Return the [x, y] coordinate for the center point of the cell that contains the specified text.  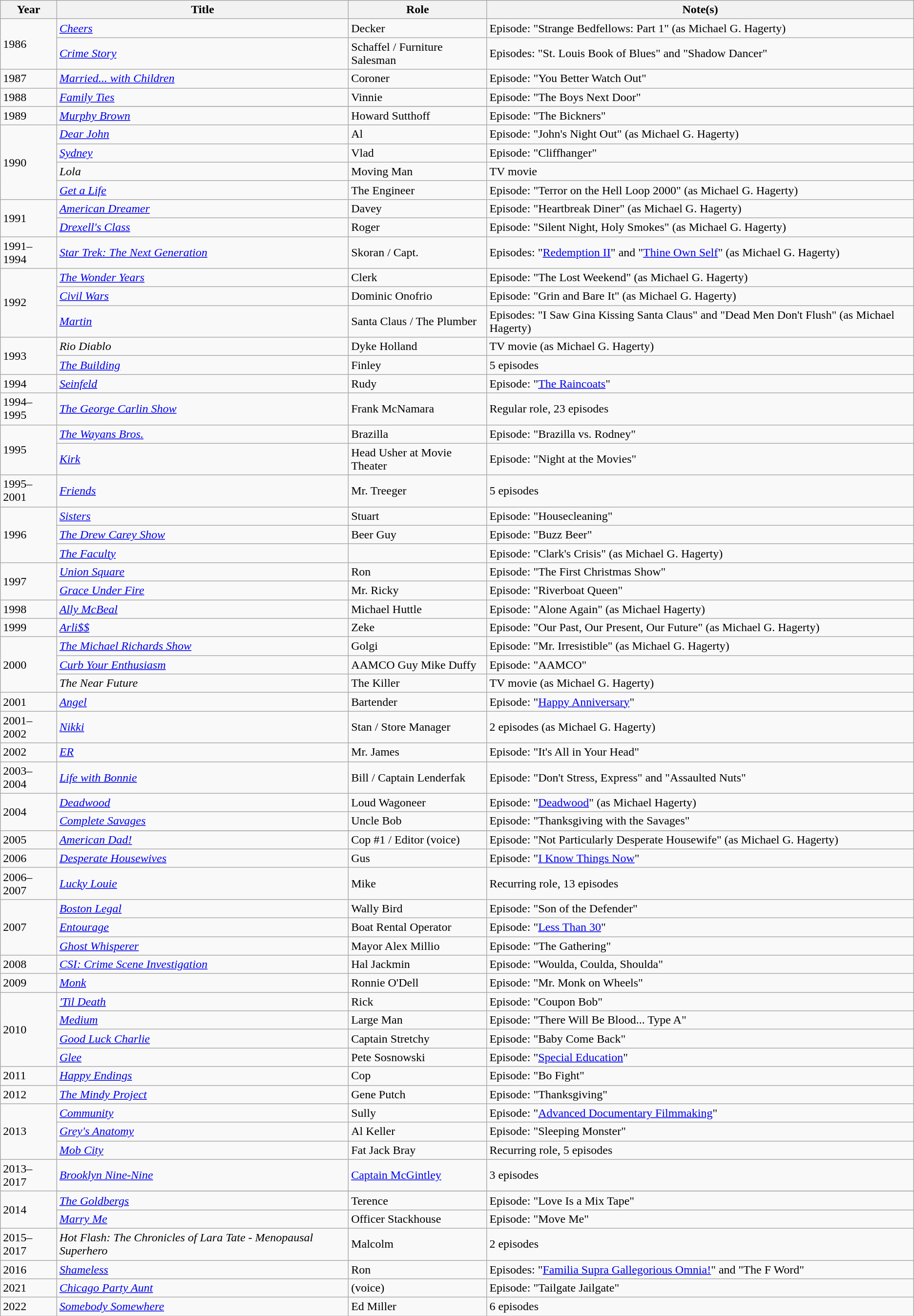
Marry Me [203, 1219]
2006–2007 [28, 884]
Malcolm [418, 1244]
The Drew Carey Show [203, 535]
Episode: "The Gathering" [700, 946]
Angel [203, 702]
2000 [28, 665]
Episode: "The First Christmas Show" [700, 572]
Episode: "Advanced Documentary Filmmaking" [700, 1113]
Regular role, 23 episodes [700, 409]
Episode: "The Boys Next Door" [700, 97]
1990 [28, 162]
Loud Wagoneer [418, 802]
Episode: "Deadwood" (as Michael Hagerty) [700, 802]
2014 [28, 1210]
Head Usher at Movie Theater [418, 459]
The Near Future [203, 683]
Episodes: "St. Louis Book of Blues" and "Shadow Dancer" [700, 54]
(voice) [418, 1288]
Episode: "Cliffhanger" [700, 153]
Wally Bird [418, 908]
Episode: "Housecleaning" [700, 516]
3 episodes [700, 1175]
Title [203, 10]
Complete Savages [203, 821]
Terence [418, 1200]
Dyke Holland [418, 347]
Rick [418, 1002]
Medium [203, 1020]
2003–2004 [28, 777]
2002 [28, 752]
Episode: "Mr. Monk on Wheels" [700, 983]
Episode: "Woulda, Coulda, Shoulda" [700, 965]
Civil Wars [203, 296]
Pete Sosnowski [418, 1057]
Golgi [418, 646]
Drexell's Class [203, 227]
1995 [28, 450]
Howard Sutthoff [418, 116]
Fat Jack Bray [418, 1150]
Grey's Anatomy [203, 1131]
Episode: "Alone Again" (as Michael Hagerty) [700, 609]
Skoran / Capt. [418, 252]
Arli$$ [203, 628]
Episodes: "I Saw Gina Kissing Santa Claus" and "Dead Men Don't Flush" (as Michael Hagerty) [700, 321]
Grace Under Fire [203, 590]
Episode: "Strange Bedfellows: Part 1" (as Michael G. Hagerty) [700, 28]
Cheers [203, 28]
Sully [418, 1113]
Episode: "Tailgate Jailgate" [700, 1288]
Captain Stretchy [418, 1039]
Year [28, 10]
American Dad! [203, 840]
Rio Diablo [203, 347]
Davey [418, 208]
Episode: "The Lost Weekend" (as Michael G. Hagerty) [700, 278]
Good Luck Charlie [203, 1039]
Life with Bonnie [203, 777]
Brazilla [418, 434]
1986 [28, 44]
Episode: "There Will Be Blood... Type A" [700, 1020]
Episode: "I Know Things Now" [700, 858]
1994–1995 [28, 409]
Schaffel / Furniture Salesman [418, 54]
Stuart [418, 516]
2001 [28, 702]
Recurring role, 13 episodes [700, 884]
2022 [28, 1307]
2005 [28, 840]
Chicago Party Aunt [203, 1288]
Episode: "Happy Anniversary" [700, 702]
2016 [28, 1270]
Episode: "Silent Night, Holy Smokes" (as Michael G. Hagerty) [700, 227]
Episode: "Love Is a Mix Tape" [700, 1200]
Dear John [203, 134]
Stan / Store Manager [418, 727]
2001–2002 [28, 727]
Michael Huttle [418, 609]
Coroner [418, 79]
Episode: "Thanksgiving" [700, 1094]
Murphy Brown [203, 116]
Uncle Bob [418, 821]
Episode: "Mr. Irresistible" (as Michael G. Hagerty) [700, 646]
Somebody Somewhere [203, 1307]
Role [418, 10]
The Building [203, 365]
6 episodes [700, 1307]
Episode: "Clark's Crisis" (as Michael G. Hagerty) [700, 553]
Episode: "Coupon Bob" [700, 1002]
2008 [28, 965]
Sisters [203, 516]
Shameless [203, 1270]
Bill / Captain Lenderfak [418, 777]
Ally McBeal [203, 609]
Crime Story [203, 54]
Episode: "Thanksgiving with the Savages" [700, 821]
Episode: "Sleeping Monster" [700, 1131]
The Wonder Years [203, 278]
Episode: "Night at the Movies" [700, 459]
2015–2017 [28, 1244]
Episode: "Son of the Defender" [700, 908]
2 episodes [700, 1244]
The Killer [418, 683]
1987 [28, 79]
Episode: "Don't Stress, Express" and "Assaulted Nuts" [700, 777]
Vinnie [418, 97]
Roger [418, 227]
2013 [28, 1131]
Hot Flash: The Chronicles of Lara Tate - Menopausal Superhero [203, 1244]
1995–2001 [28, 491]
1988 [28, 97]
The Faculty [203, 553]
Monk [203, 983]
1989 [28, 116]
Glee [203, 1057]
Mayor Alex Millio [418, 946]
1999 [28, 628]
Seinfeld [203, 384]
1994 [28, 384]
Note(s) [700, 10]
Kirk [203, 459]
TV movie [700, 171]
'Til Death [203, 1002]
Desperate Housewives [203, 858]
Episode: "Bo Fight" [700, 1076]
The George Carlin Show [203, 409]
Decker [418, 28]
Nikki [203, 727]
Mike [418, 884]
Al [418, 134]
Cop #1 / Editor (voice) [418, 840]
Dominic Onofrio [418, 296]
Rudy [418, 384]
American Dreamer [203, 208]
The Wayans Bros. [203, 434]
Episode: "Grin and Bare It" (as Michael G. Hagerty) [700, 296]
Episodes: "Familia Supra Gallegorious Omnia!" and "The F Word" [700, 1270]
Martin [203, 321]
Family Ties [203, 97]
AAMCO Guy Mike Duffy [418, 665]
Clerk [418, 278]
Episodes: "Redemption II" and "Thine Own Self" (as Michael G. Hagerty) [700, 252]
Ghost Whisperer [203, 946]
Beer Guy [418, 535]
1997 [28, 581]
2021 [28, 1288]
1992 [28, 303]
Episode: "The Raincoats" [700, 384]
Frank McNamara [418, 409]
1996 [28, 535]
Zeke [418, 628]
Episode: "Special Education" [700, 1057]
Mr. Ricky [418, 590]
ER [203, 752]
Curb Your Enthusiasm [203, 665]
The Goldbergs [203, 1200]
2013–2017 [28, 1175]
The Engineer [418, 190]
Community [203, 1113]
Episode: "Brazilla vs. Rodney" [700, 434]
Moving Man [418, 171]
Gus [418, 858]
1991 [28, 218]
Bartender [418, 702]
Santa Claus / The Plumber [418, 321]
Episode: "Move Me" [700, 1219]
Episode: "Not Particularly Desperate Housewife" (as Michael G. Hagerty) [700, 840]
Episode: "Baby Come Back" [700, 1039]
Episode: "Our Past, Our Present, Our Future" (as Michael G. Hagerty) [700, 628]
Episode: "AAMCO" [700, 665]
2004 [28, 812]
Vlad [418, 153]
The Mindy Project [203, 1094]
Episode: "Riverboat Queen" [700, 590]
Episode: "Less Than 30" [700, 927]
Cop [418, 1076]
Ed Miller [418, 1307]
Officer Stackhouse [418, 1219]
Friends [203, 491]
Get a Life [203, 190]
Mr. James [418, 752]
Boat Rental Operator [418, 927]
Episode: "Terror on the Hell Loop 2000" (as Michael G. Hagerty) [700, 190]
Ronnie O'Dell [418, 983]
Gene Putch [418, 1094]
Episode: "Heartbreak Diner" (as Michael G. Hagerty) [700, 208]
Deadwood [203, 802]
Large Man [418, 1020]
Brooklyn Nine-Nine [203, 1175]
2010 [28, 1029]
Sydney [203, 153]
1991–1994 [28, 252]
Episode: "You Better Watch Out" [700, 79]
The Michael Richards Show [203, 646]
Episode: "John's Night Out" (as Michael G. Hagerty) [700, 134]
1998 [28, 609]
Happy Endings [203, 1076]
1993 [28, 356]
2009 [28, 983]
2012 [28, 1094]
Lucky Louie [203, 884]
2 episodes (as Michael G. Hagerty) [700, 727]
Mob City [203, 1150]
CSI: Crime Scene Investigation [203, 965]
Boston Legal [203, 908]
Star Trek: The Next Generation [203, 252]
Finley [418, 365]
Recurring role, 5 episodes [700, 1150]
Episode: "Buzz Beer" [700, 535]
Entourage [203, 927]
Married... with Children [203, 79]
2007 [28, 927]
Mr. Treeger [418, 491]
2011 [28, 1076]
Hal Jackmin [418, 965]
Lola [203, 171]
Captain McGintley [418, 1175]
Episode: "It's All in Your Head" [700, 752]
2006 [28, 858]
Episode: "The Bickners" [700, 116]
Union Square [203, 572]
Al Keller [418, 1131]
